Identify which cell holds the provided text, then report its (x, y) central coordinate. 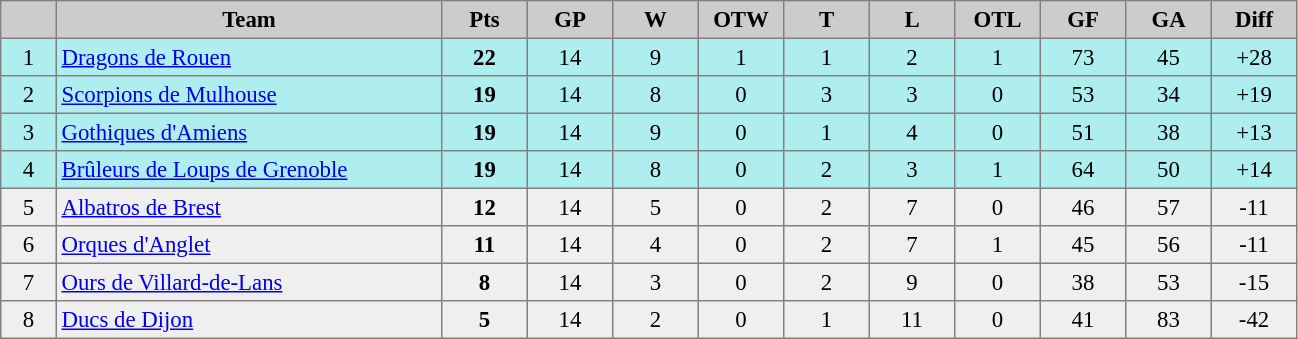
64 (1083, 170)
+19 (1254, 95)
Orques d'Anglet (249, 245)
51 (1083, 132)
56 (1169, 245)
+28 (1254, 57)
+14 (1254, 170)
T (827, 20)
W (656, 20)
41 (1083, 320)
46 (1083, 207)
6 (29, 245)
Diff (1254, 20)
Albatros de Brest (249, 207)
83 (1169, 320)
Pts (485, 20)
Brûleurs de Loups de Grenoble (249, 170)
22 (485, 57)
50 (1169, 170)
OTW (741, 20)
73 (1083, 57)
34 (1169, 95)
12 (485, 207)
L (912, 20)
+13 (1254, 132)
GF (1083, 20)
Dragons de Rouen (249, 57)
-15 (1254, 282)
OTL (998, 20)
Team (249, 20)
-42 (1254, 320)
GA (1169, 20)
Scorpions de Mulhouse (249, 95)
Gothiques d'Amiens (249, 132)
Ducs de Dijon (249, 320)
GP (570, 20)
Ours de Villard-de-Lans (249, 282)
57 (1169, 207)
